Scan for the cell matching the given text and deliver its (x, y) coordinate at center. 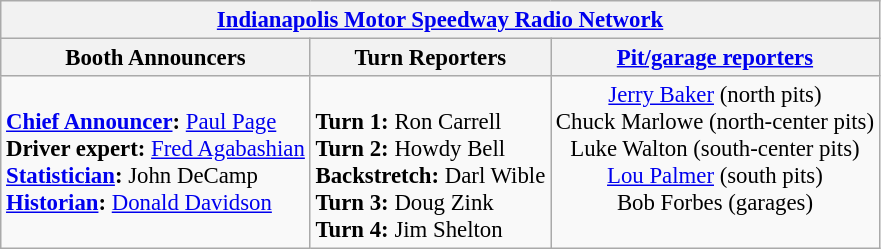
Turn 1: Ron Carrell Turn 2: Howdy Bell Backstretch: Darl Wible Turn 3: Doug Zink Turn 4: Jim Shelton (430, 162)
Pit/garage reporters (716, 58)
Indianapolis Motor Speedway Radio Network (440, 20)
Jerry Baker (north pits)Chuck Marlowe (north-center pits)Luke Walton (south-center pits)Lou Palmer (south pits)Bob Forbes (garages) (716, 162)
Chief Announcer: Paul Page Driver expert: Fred Agabashian Statistician: John DeCamp Historian: Donald Davidson (156, 162)
Turn Reporters (430, 58)
Booth Announcers (156, 58)
